Detect which cell encompasses the target text, then output its (X, Y) center coordinate. 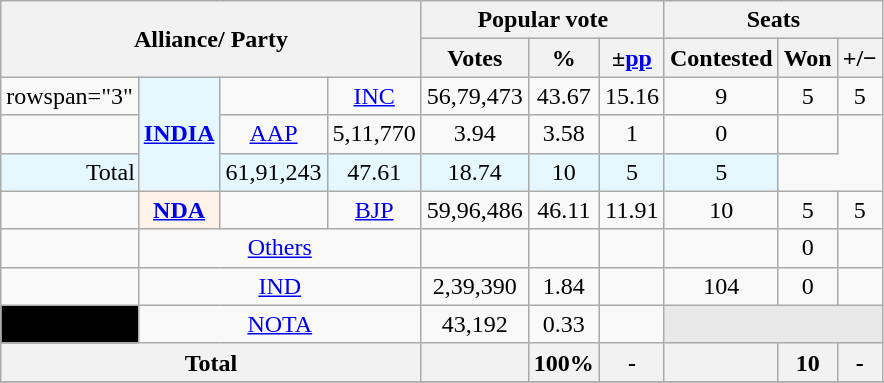
47.61 (374, 172)
+/− (860, 58)
IND (280, 286)
NOTA (280, 324)
Votes (474, 58)
43.67 (564, 96)
3.94 (474, 134)
2,39,390 (474, 286)
AAP (274, 134)
0.33 (564, 324)
NDA (179, 210)
59,96,486 (474, 210)
Seats (773, 20)
56,79,473 (474, 96)
Popular vote (542, 20)
5,11,770 (374, 134)
61,91,243 (274, 172)
BJP (374, 210)
18.74 (474, 172)
100% (564, 362)
% (564, 58)
Won (808, 58)
104 (721, 286)
Contested (721, 58)
INC (374, 96)
46.11 (564, 210)
Others (280, 248)
9 (721, 96)
Alliance/ Party (211, 39)
±pp (632, 58)
INDIA (179, 134)
1 (632, 134)
3.58 (564, 134)
43,192 (474, 324)
15.16 (632, 96)
rowspan="3" (70, 96)
11.91 (632, 210)
1.84 (564, 286)
